Determine the (X, Y) coordinate at the center of the cell enclosing the given text.  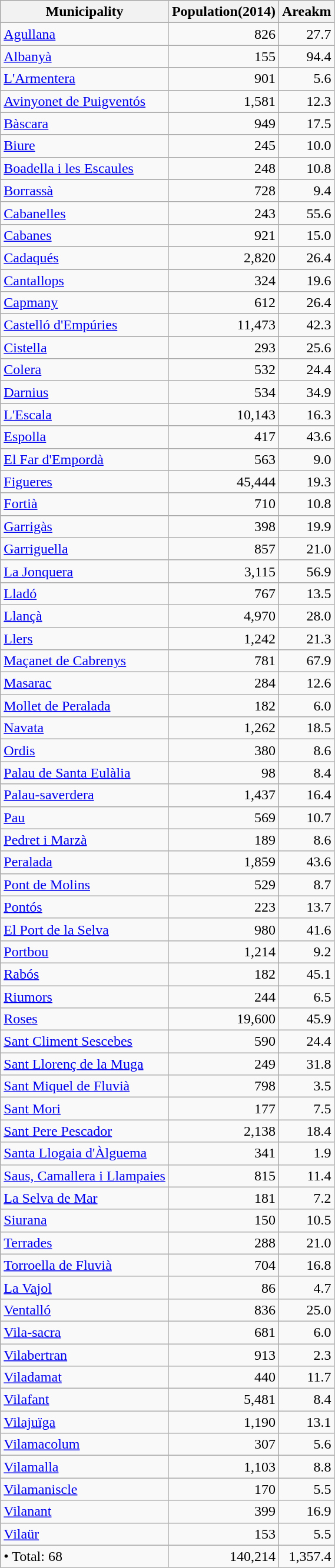
7.5 (306, 1109)
170 (224, 1489)
19.9 (306, 526)
86 (224, 1287)
Llers (85, 638)
1,357.4 (306, 1556)
• Total: 68 (85, 1556)
28.0 (306, 616)
15.0 (306, 235)
563 (224, 459)
Cistella (85, 348)
324 (224, 281)
Castelló d'Empúries (85, 325)
243 (224, 213)
1,437 (224, 795)
Siurana (85, 1220)
56.9 (306, 571)
Sant Miquel de Fluvià (85, 1086)
12.3 (306, 101)
Avinyonet de Puigventós (85, 101)
11.4 (306, 1176)
704 (224, 1265)
223 (224, 907)
150 (224, 1220)
94.4 (306, 56)
767 (224, 593)
42.3 (306, 325)
16.3 (306, 415)
4.7 (306, 1287)
2.3 (306, 1355)
8.8 (306, 1467)
10.7 (306, 818)
Roses (85, 1019)
857 (224, 549)
Espolla (85, 437)
8.7 (306, 885)
13.5 (306, 593)
Palau de Santa Eulàlia (85, 773)
Fortià (85, 504)
Ordis (85, 750)
440 (224, 1377)
Vilamacolum (85, 1444)
681 (224, 1332)
307 (224, 1444)
25.6 (306, 348)
Vilajuïga (85, 1422)
Saus, Camallera i Llampaies (85, 1176)
El Far d'Empordà (85, 459)
Darnius (85, 392)
1.9 (306, 1153)
25.0 (306, 1310)
Lladó (85, 593)
Peralada (85, 862)
13.1 (306, 1422)
10.0 (306, 146)
Cabanelles (85, 213)
1,242 (224, 638)
9.4 (306, 191)
10,143 (224, 415)
7.2 (306, 1198)
155 (224, 56)
534 (224, 392)
399 (224, 1512)
19.3 (306, 482)
189 (224, 840)
Sant Pere Pescador (85, 1131)
5,481 (224, 1400)
177 (224, 1109)
La Jonquera (85, 571)
Garrigàs (85, 526)
417 (224, 437)
Pedret i Marzà (85, 840)
140,214 (224, 1556)
341 (224, 1153)
Pau (85, 818)
Population(2014) (224, 12)
Maçanet de Cabrenys (85, 661)
Agullana (85, 34)
L'Armentera (85, 79)
Areakm (306, 12)
19,600 (224, 1019)
L'Escala (85, 415)
Vilamaniscle (85, 1489)
67.9 (306, 661)
3.5 (306, 1086)
Vilaür (85, 1534)
1,214 (224, 952)
3,115 (224, 571)
Capmany (85, 303)
532 (224, 370)
18.5 (306, 728)
13.7 (306, 907)
980 (224, 929)
153 (224, 1534)
612 (224, 303)
19.6 (306, 281)
244 (224, 997)
288 (224, 1243)
La Vajol (85, 1287)
21.3 (306, 638)
9.2 (306, 952)
34.9 (306, 392)
569 (224, 818)
45,444 (224, 482)
Municipality (85, 12)
Vilafant (85, 1400)
98 (224, 773)
284 (224, 683)
Vilamalla (85, 1467)
Pontós (85, 907)
529 (224, 885)
815 (224, 1176)
11,473 (224, 325)
45.9 (306, 1019)
Bàscara (85, 124)
El Port de la Selva (85, 929)
45.1 (306, 974)
Borrassà (85, 191)
Sant Climent Sescebes (85, 1042)
710 (224, 504)
1,262 (224, 728)
Boadella i les Escaules (85, 168)
Vilabertran (85, 1355)
27.7 (306, 34)
249 (224, 1064)
181 (224, 1198)
41.6 (306, 929)
Navata (85, 728)
380 (224, 750)
826 (224, 34)
6.5 (306, 997)
1,859 (224, 862)
293 (224, 348)
Vilanant (85, 1512)
Sant Mori (85, 1109)
949 (224, 124)
18.4 (306, 1131)
Santa Llogaia d'Àlguema (85, 1153)
Sant Llorenç de la Muga (85, 1064)
Garriguella (85, 549)
398 (224, 526)
55.6 (306, 213)
Pont de Molins (85, 885)
836 (224, 1310)
245 (224, 146)
Portbou (85, 952)
Palau-saverdera (85, 795)
Rabós (85, 974)
Mollet de Peralada (85, 706)
Colera (85, 370)
Cabanes (85, 235)
16.4 (306, 795)
Terrades (85, 1243)
Ventalló (85, 1310)
Torroella de Fluvià (85, 1265)
Cadaqués (85, 258)
901 (224, 79)
31.8 (306, 1064)
4,970 (224, 616)
1,190 (224, 1422)
10.5 (306, 1220)
17.5 (306, 124)
Albanyà (85, 56)
798 (224, 1086)
12.6 (306, 683)
913 (224, 1355)
Masarac (85, 683)
728 (224, 191)
1,103 (224, 1467)
590 (224, 1042)
2,138 (224, 1131)
2,820 (224, 258)
Biure (85, 146)
Llançà (85, 616)
Riumors (85, 997)
16.9 (306, 1512)
11.7 (306, 1377)
921 (224, 235)
9.0 (306, 459)
248 (224, 168)
781 (224, 661)
Cantallops (85, 281)
La Selva de Mar (85, 1198)
Viladamat (85, 1377)
Figueres (85, 482)
1,581 (224, 101)
16.8 (306, 1265)
Vila-sacra (85, 1332)
